Capture the cell that displays the provided text and extract its (x, y) central coordinate. 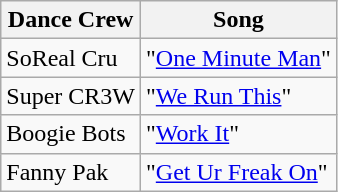
"Get Ur Freak On" (238, 172)
Super CR3W (71, 96)
"Work It" (238, 134)
Dance Crew (71, 20)
SoReal Cru (71, 58)
Song (238, 20)
Boogie Bots (71, 134)
"We Run This" (238, 96)
"One Minute Man" (238, 58)
Fanny Pak (71, 172)
